Identify which cell holds the provided text, then report its (x, y) central coordinate. 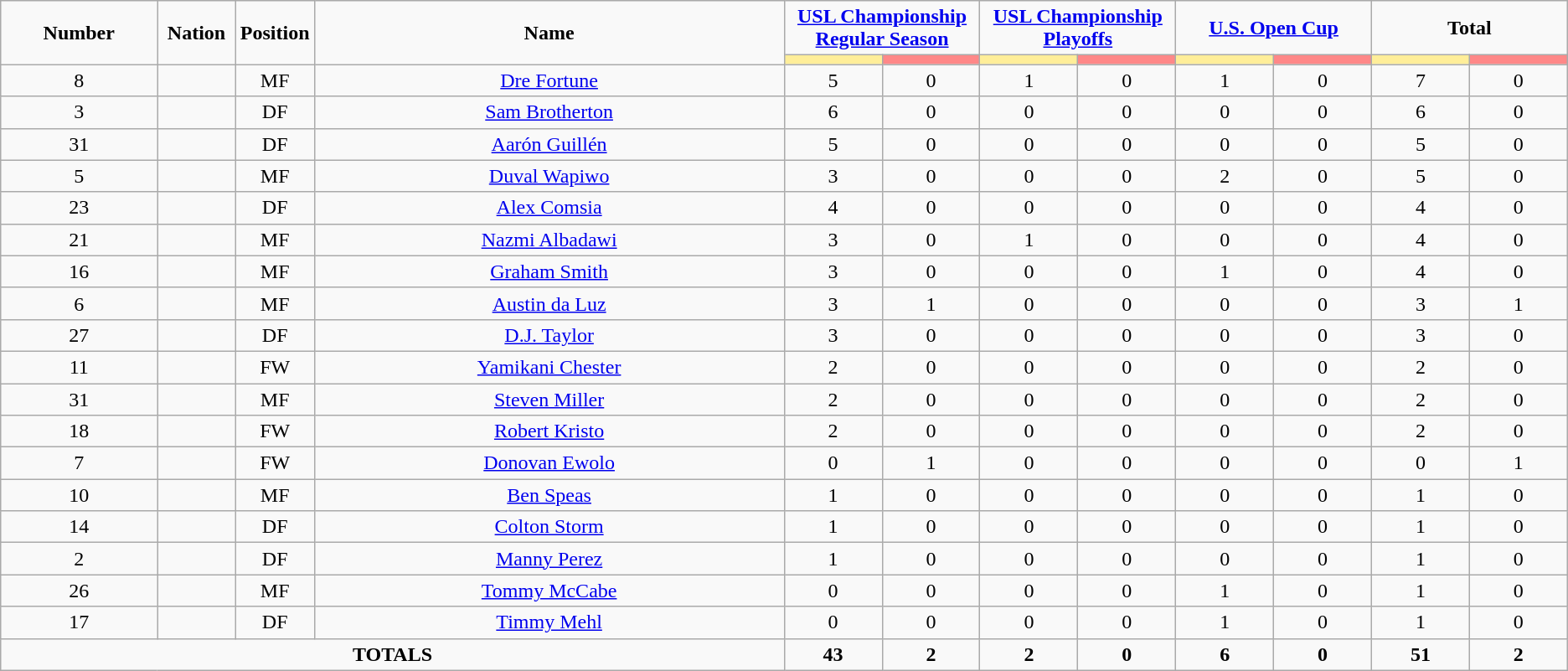
Alex Comsia (549, 208)
11 (79, 367)
Duval Wapiwo (549, 176)
14 (79, 527)
Aarón Guillén (549, 144)
Name (549, 33)
Colton Storm (549, 527)
Nazmi Albadawi (549, 240)
8 (79, 80)
D.J. Taylor (549, 335)
10 (79, 495)
Tommy McCabe (549, 591)
Donovan Ewolo (549, 463)
Graham Smith (549, 271)
USL Championship Playoffs (1078, 28)
17 (79, 622)
USL Championship Regular Season (882, 28)
18 (79, 431)
Steven Miller (549, 400)
27 (79, 335)
43 (833, 654)
23 (79, 208)
Total (1469, 28)
Robert Kristo (549, 431)
21 (79, 240)
TOTALS (392, 654)
Timmy Mehl (549, 622)
26 (79, 591)
Ben Speas (549, 495)
Austin da Luz (549, 303)
51 (1421, 654)
Dre Fortune (549, 80)
Yamikani Chester (549, 367)
Manny Perez (549, 559)
Position (275, 33)
Sam Brotherton (549, 112)
U.S. Open Cup (1274, 28)
Number (79, 33)
Nation (197, 33)
16 (79, 271)
